For the text-containing cell, return its midpoint in [x, y] coordinate format. 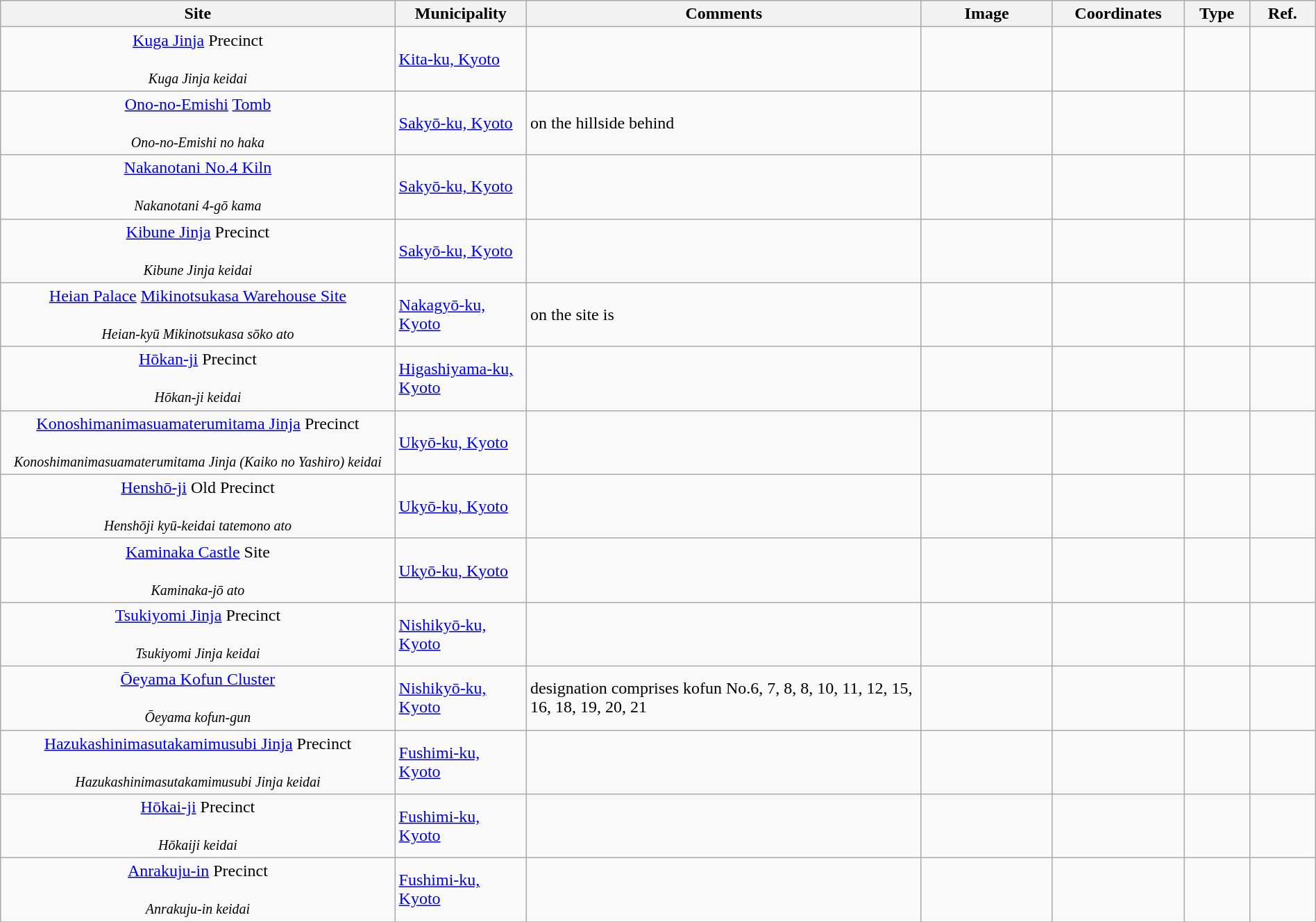
Konoshimanimasuamaterumitama Jinja PrecinctKonoshimanimasuamaterumitama Jinja (Kaiko no Yashiro) keidai [198, 442]
Heian Palace Mikinotsukasa Warehouse SiteHeian-kyū Mikinotsukasa sōko ato [198, 315]
Henshō-ji Old PrecinctHenshōji kyū-keidai tatemono ato [198, 506]
Anrakuju-in PrecinctAnrakuju-in keidai [198, 890]
Coordinates [1117, 14]
Municipality [461, 14]
Hazukashinimasutakamimusubi Jinja PrecinctHazukashinimasutakamimusubi Jinja keidai [198, 762]
Nakanotani No.4 KilnNakanotani 4-gō kama [198, 187]
Tsukiyomi Jinja PrecinctTsukiyomi Jinja keidai [198, 634]
Higashiyama-ku, Kyoto [461, 378]
Comments [724, 14]
Nakagyō-ku, Kyoto [461, 315]
Ref. [1283, 14]
Image [987, 14]
Kita-ku, Kyoto [461, 59]
Type [1217, 14]
Ono-no-Emishi TombOno-no-Emishi no haka [198, 123]
designation comprises kofun No.6, 7, 8, 8, 10, 11, 12, 15, 16, 18, 19, 20, 21 [724, 698]
Kibune Jinja PrecinctKibune Jinja keidai [198, 251]
Site [198, 14]
Kaminaka Castle SiteKaminaka-jō ato [198, 570]
Hōkai-ji PrecinctHōkaiji keidai [198, 826]
on the site is [724, 315]
Kuga Jinja PrecinctKuga Jinja keidai [198, 59]
Hōkan-ji PrecinctHōkan-ji keidai [198, 378]
Ōeyama Kofun ClusterŌeyama kofun-gun [198, 698]
on the hillside behind [724, 123]
